Find where the given text appears and provide that cell's center as (x, y) coordinate. 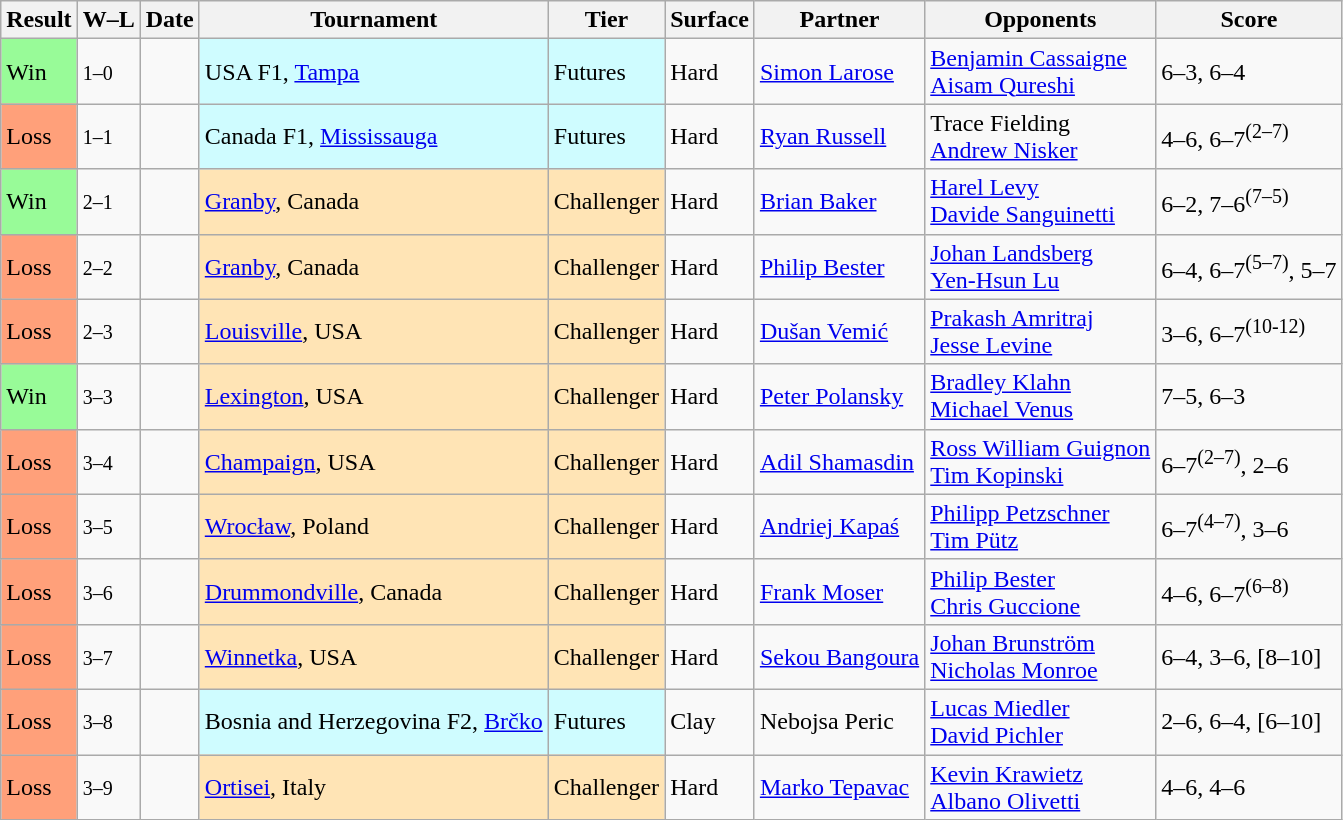
Brian Baker (839, 202)
Philipp Petzschner Tim Pütz (1040, 526)
6–4, 6–7(5–7), 5–7 (1249, 266)
Benjamin Cassaigne Aisam Qureshi (1040, 72)
4–6, 6–7(6–8) (1249, 592)
Sekou Bangoura (839, 656)
Tournament (374, 20)
Winnetka, USA (374, 656)
W–L (108, 20)
Louisville, USA (374, 332)
Prakash Amritraj Jesse Levine (1040, 332)
2–2 (108, 266)
Partner (839, 20)
7–5, 6–3 (1249, 396)
Bradley Klahn Michael Venus (1040, 396)
Opponents (1040, 20)
Harel Levy Davide Sanguinetti (1040, 202)
1–1 (108, 136)
USA F1, Tampa (374, 72)
3–6 (108, 592)
Johan Brunström Nicholas Monroe (1040, 656)
3–6, 6–7(10-12) (1249, 332)
Peter Polansky (839, 396)
2–6, 6–4, [6–10] (1249, 722)
6–7(2–7), 2–6 (1249, 462)
Kevin Krawietz Albano Olivetti (1040, 786)
3–3 (108, 396)
Andriej Kapaś (839, 526)
3–7 (108, 656)
3–8 (108, 722)
Simon Larose (839, 72)
Ortisei, Italy (374, 786)
3–5 (108, 526)
Adil Shamasdin (839, 462)
Nebojsa Peric (839, 722)
Champaign, USA (374, 462)
Date (170, 20)
Frank Moser (839, 592)
3–4 (108, 462)
Lexington, USA (374, 396)
2–3 (108, 332)
Surface (710, 20)
Marko Tepavac (839, 786)
3–9 (108, 786)
Score (1249, 20)
6–2, 7–6(7–5) (1249, 202)
Dušan Vemić (839, 332)
Ross William Guignon Tim Kopinski (1040, 462)
2–1 (108, 202)
4–6, 6–7(2–7) (1249, 136)
Drummondville, Canada (374, 592)
Lucas Miedler David Pichler (1040, 722)
Ryan Russell (839, 136)
Bosnia and Herzegovina F2, Brčko (374, 722)
Result (39, 20)
Trace Fielding Andrew Nisker (1040, 136)
Tier (606, 20)
Philip Bester Chris Guccione (1040, 592)
Wrocław, Poland (374, 526)
Philip Bester (839, 266)
6–3, 6–4 (1249, 72)
6–7(4–7), 3–6 (1249, 526)
1–0 (108, 72)
6–4, 3–6, [8–10] (1249, 656)
Clay (710, 722)
Canada F1, Mississauga (374, 136)
Johan Landsberg Yen-Hsun Lu (1040, 266)
4–6, 4–6 (1249, 786)
